Detect which cell encompasses the target text, then output its [x, y] center coordinate. 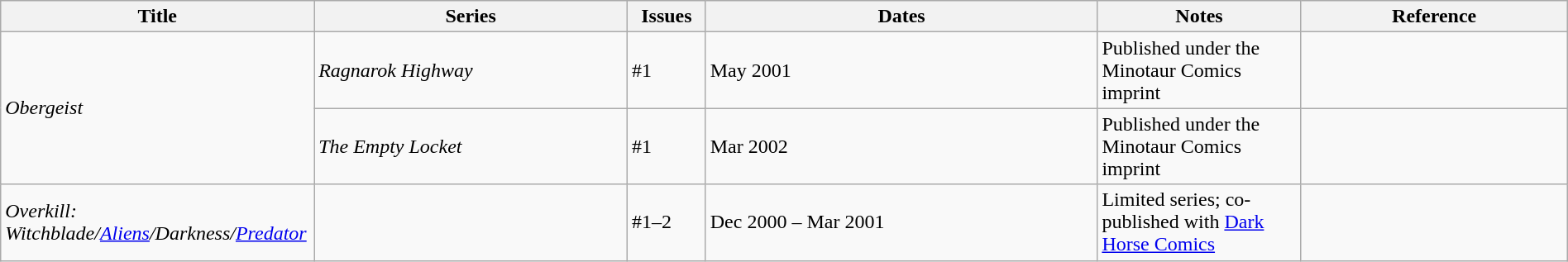
Reference [1434, 17]
Title [157, 17]
Ragnarok Highway [471, 70]
Obergeist [157, 108]
Mar 2002 [901, 146]
Issues [667, 17]
May 2001 [901, 70]
Notes [1199, 17]
The Empty Locket [471, 146]
Series [471, 17]
Overkill: Witchblade/Aliens/Darkness/Predator [157, 222]
#1–2 [667, 222]
Dec 2000 – Mar 2001 [901, 222]
Limited series; co-published with Dark Horse Comics [1199, 222]
Dates [901, 17]
